Detect which cell encompasses the target text, then output its [x, y] center coordinate. 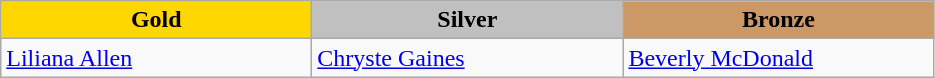
Gold [156, 20]
Silver [468, 20]
Chryste Gaines [468, 58]
Beverly McDonald [778, 58]
Bronze [778, 20]
Liliana Allen [156, 58]
